Locate the cell with the specified text and output its (x, y) center coordinate. 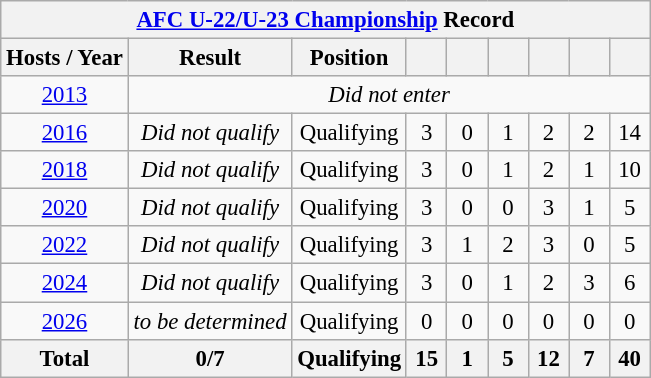
15 (426, 358)
14 (630, 133)
Total (64, 358)
12 (548, 358)
2026 (64, 321)
Result (210, 58)
Position (349, 58)
7 (590, 358)
6 (630, 283)
2020 (64, 208)
Did not enter (389, 95)
Hosts / Year (64, 58)
2013 (64, 95)
0/7 (210, 358)
AFC U-22/U-23 Championship Record (326, 20)
to be determined (210, 321)
2018 (64, 170)
10 (630, 170)
2016 (64, 133)
2022 (64, 245)
2024 (64, 283)
40 (630, 358)
